Detect which cell encompasses the target text, then output its [x, y] center coordinate. 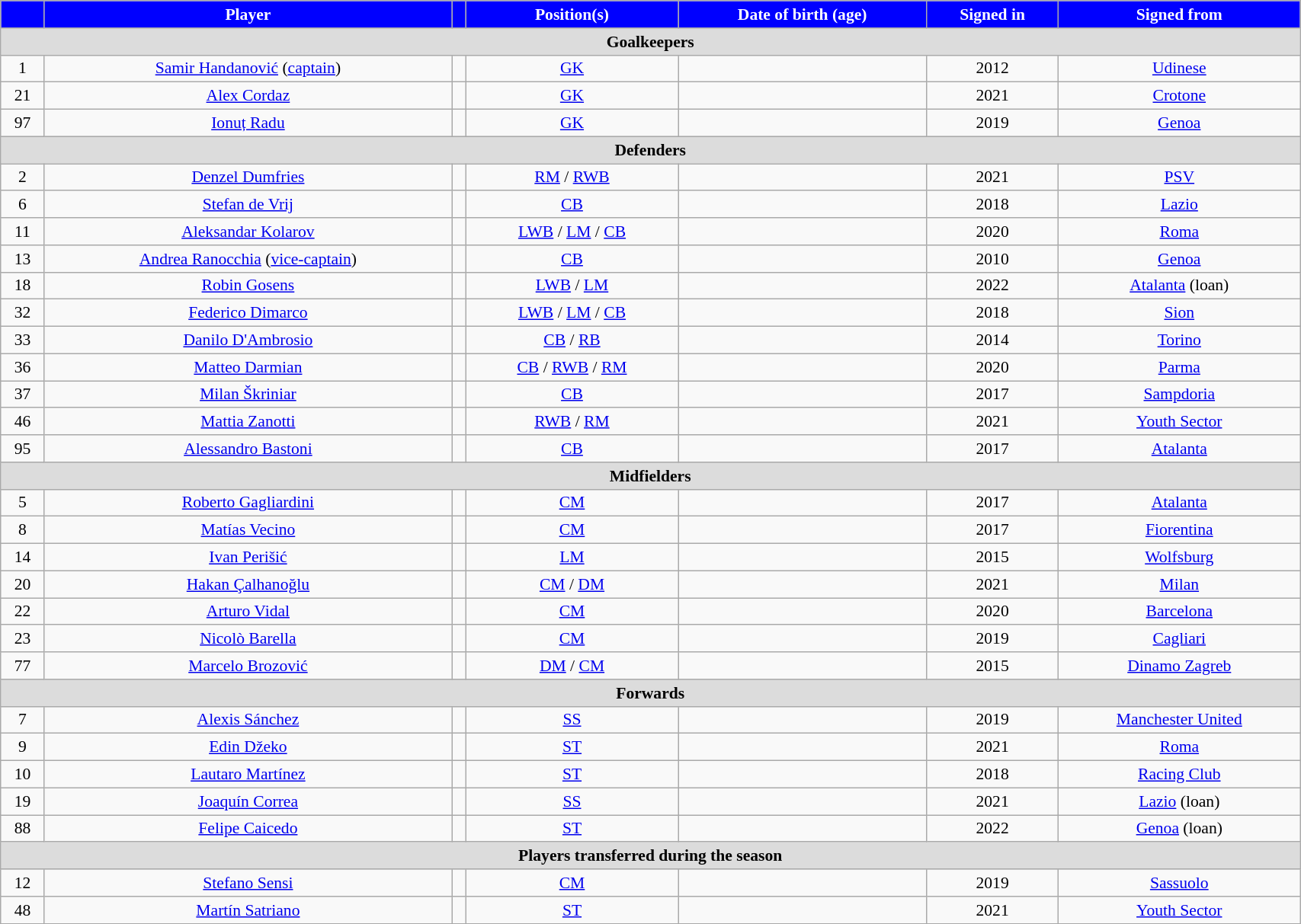
Arturo Vidal [248, 612]
Goalkeepers [651, 42]
Nicolò Barella [248, 639]
21 [23, 96]
Marcelo Brozović [248, 666]
Alex Cordaz [248, 96]
Atalanta (loan) [1180, 286]
33 [23, 341]
Crotone [1180, 96]
Matteo Darmian [248, 367]
Signed from [1180, 14]
Alessandro Bastoni [248, 449]
97 [23, 123]
6 [23, 205]
46 [23, 422]
Midfielders [651, 476]
Cagliari [1180, 639]
14 [23, 558]
2014 [992, 341]
77 [23, 666]
Forwards [651, 693]
32 [23, 313]
Fiorentina [1180, 530]
9 [23, 747]
36 [23, 367]
Denzel Dumfries [248, 177]
Milan [1180, 584]
Milan Škriniar [248, 395]
Player [248, 14]
Alexis Sánchez [248, 720]
Dinamo Zagreb [1180, 666]
1 [23, 69]
Torino [1180, 341]
Genoa (loan) [1180, 829]
Defenders [651, 150]
Matías Vecino [248, 530]
CM / DM [572, 584]
Position(s) [572, 14]
Edin Džeko [248, 747]
Mattia Zanotti [248, 422]
PSV [1180, 177]
18 [23, 286]
Manchester United [1180, 720]
Stefan de Vrij [248, 205]
Lazio (loan) [1180, 801]
Ionuț Radu [248, 123]
Sampdoria [1180, 395]
2 [23, 177]
23 [23, 639]
Danilo D'Ambrosio [248, 341]
Wolfsburg [1180, 558]
Sion [1180, 313]
Sassuolo [1180, 883]
Ivan Perišić [248, 558]
Robin Gosens [248, 286]
Players transferred during the season [651, 856]
Racing Club [1180, 775]
LM [572, 558]
CB / RB [572, 341]
88 [23, 829]
5 [23, 503]
19 [23, 801]
13 [23, 259]
Andrea Ranocchia (vice-captain) [248, 259]
95 [23, 449]
Stefano Sensi [248, 883]
12 [23, 883]
37 [23, 395]
Udinese [1180, 69]
Signed in [992, 14]
Samir Handanović (captain) [248, 69]
10 [23, 775]
8 [23, 530]
Roberto Gagliardini [248, 503]
Lautaro Martínez [248, 775]
48 [23, 910]
7 [23, 720]
Lazio [1180, 205]
DM / CM [572, 666]
Federico Dimarco [248, 313]
Parma [1180, 367]
Martín Satriano [248, 910]
RWB / RM [572, 422]
22 [23, 612]
Joaquín Correa [248, 801]
Date of birth (age) [802, 14]
LWB / LM [572, 286]
RM / RWB [572, 177]
11 [23, 232]
Hakan Çalhanoğlu [248, 584]
2012 [992, 69]
2010 [992, 259]
CB / RWB / RM [572, 367]
20 [23, 584]
Aleksandar Kolarov [248, 232]
Barcelona [1180, 612]
Felipe Caicedo [248, 829]
